From the cell containing the given text, extract its center point as [X, Y] coordinate. 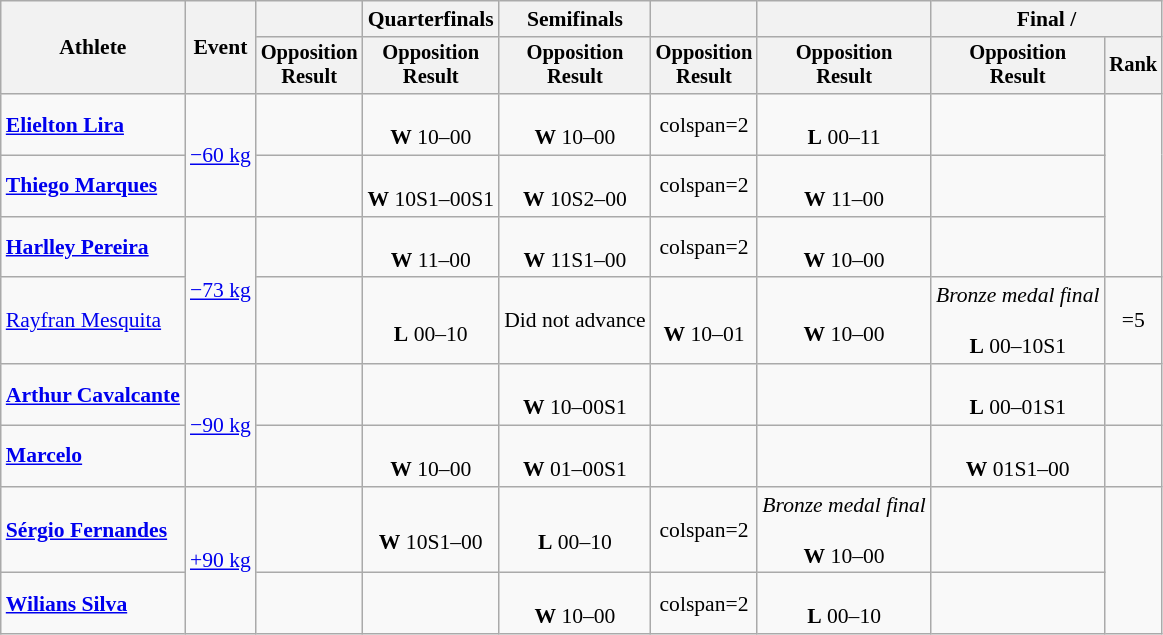
W 10–00S1 [575, 394]
Elielton Lira [93, 124]
+90 kg [220, 561]
W 11S1–00 [575, 248]
Rank [1133, 66]
W 01–00S1 [575, 456]
Athlete [93, 48]
Thiego Marques [93, 186]
Arthur Cavalcante [93, 394]
Marcelo [93, 456]
Bronze medal finalL 00–10S1 [1018, 322]
−73 kg [220, 291]
W 10–01 [704, 322]
W 10S1–00 [430, 530]
Did not advance [575, 322]
W 10S2–00 [575, 186]
Event [220, 48]
Sérgio Fernandes [93, 530]
−90 kg [220, 425]
W 10S1–00S1 [430, 186]
=5 [1133, 322]
L 00–01S1 [1018, 394]
L 00–11 [844, 124]
Quarterfinals [430, 19]
Semifinals [575, 19]
Final / [1046, 19]
Harlley Pereira [93, 248]
Rayfran Mesquita [93, 322]
Wilians Silva [93, 604]
W 01S1–00 [1018, 456]
−60 kg [220, 155]
Bronze medal finalW 10–00 [844, 530]
